Output the [x, y] coordinate of the center of the cell containing the given text.  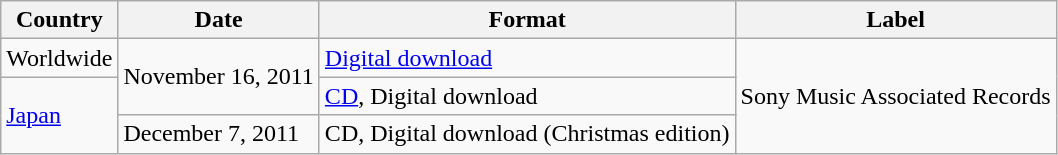
CD, Digital download [527, 96]
Format [527, 20]
CD, Digital download (Christmas edition) [527, 134]
Japan [60, 115]
Digital download [527, 58]
Country [60, 20]
Sony Music Associated Records [896, 96]
Worldwide [60, 58]
November 16, 2011 [218, 77]
Label [896, 20]
Date [218, 20]
December 7, 2011 [218, 134]
